Pinpoint the cell where the given text exists, returning its [x, y] midpoint coordinate. 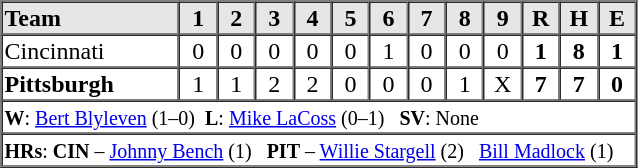
R [541, 18]
3 [274, 18]
E [617, 18]
X [503, 84]
Team [91, 18]
H [579, 18]
5 [350, 18]
HRs: CIN – Johnny Bench (1) PIT – Willie Stargell (2) Bill Madlock (1) [319, 150]
9 [503, 18]
Cincinnati [91, 50]
W: Bert Blyleven (1–0) L: Mike LaCoss (0–1) SV: None [319, 116]
6 [388, 18]
4 [312, 18]
Pittsburgh [91, 84]
